Capture the cell that displays the provided text and extract its [X, Y] central coordinate. 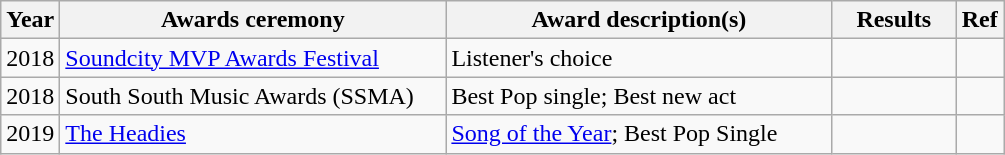
2019 [30, 134]
Soundcity MVP Awards Festival [253, 58]
South South Music Awards (SSMA) [253, 96]
Awards ceremony [253, 20]
Best Pop single; Best new act [639, 96]
Song of the Year; Best Pop Single [639, 134]
Listener's choice [639, 58]
Year [30, 20]
Ref [980, 20]
Results [894, 20]
The Headies [253, 134]
Award description(s) [639, 20]
